Pinpoint the cell where the given text exists, returning its [x, y] midpoint coordinate. 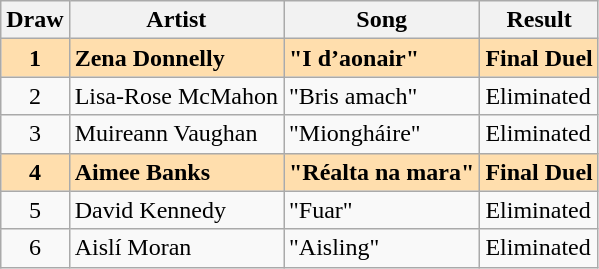
"Réalta na mara" [382, 172]
Muireann Vaughan [176, 134]
Lisa-Rose McMahon [176, 96]
Result [539, 20]
Aislí Moran [176, 248]
5 [35, 210]
"Fuar" [382, 210]
"Miongháire" [382, 134]
Zena Donnelly [176, 58]
3 [35, 134]
Draw [35, 20]
"Aisling" [382, 248]
Aimee Banks [176, 172]
4 [35, 172]
"Bris amach" [382, 96]
"I d’aonair" [382, 58]
Artist [176, 20]
1 [35, 58]
2 [35, 96]
6 [35, 248]
David Kennedy [176, 210]
Song [382, 20]
